Extract the [X, Y] coordinate from the center of the cell holding the provided text.  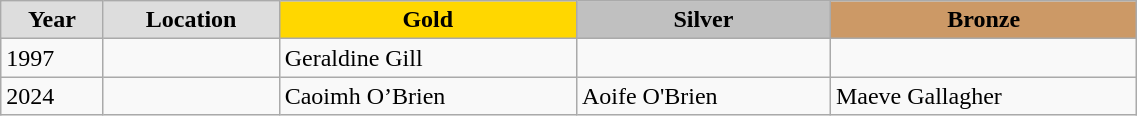
2024 [52, 96]
Caoimh O’Brien [428, 96]
Maeve Gallagher [983, 96]
Bronze [983, 20]
Silver [703, 20]
Year [52, 20]
1997 [52, 58]
Gold [428, 20]
Aoife O'Brien [703, 96]
Location [191, 20]
Geraldine Gill [428, 58]
